Locate the cell with the specified text and output its (X, Y) center coordinate. 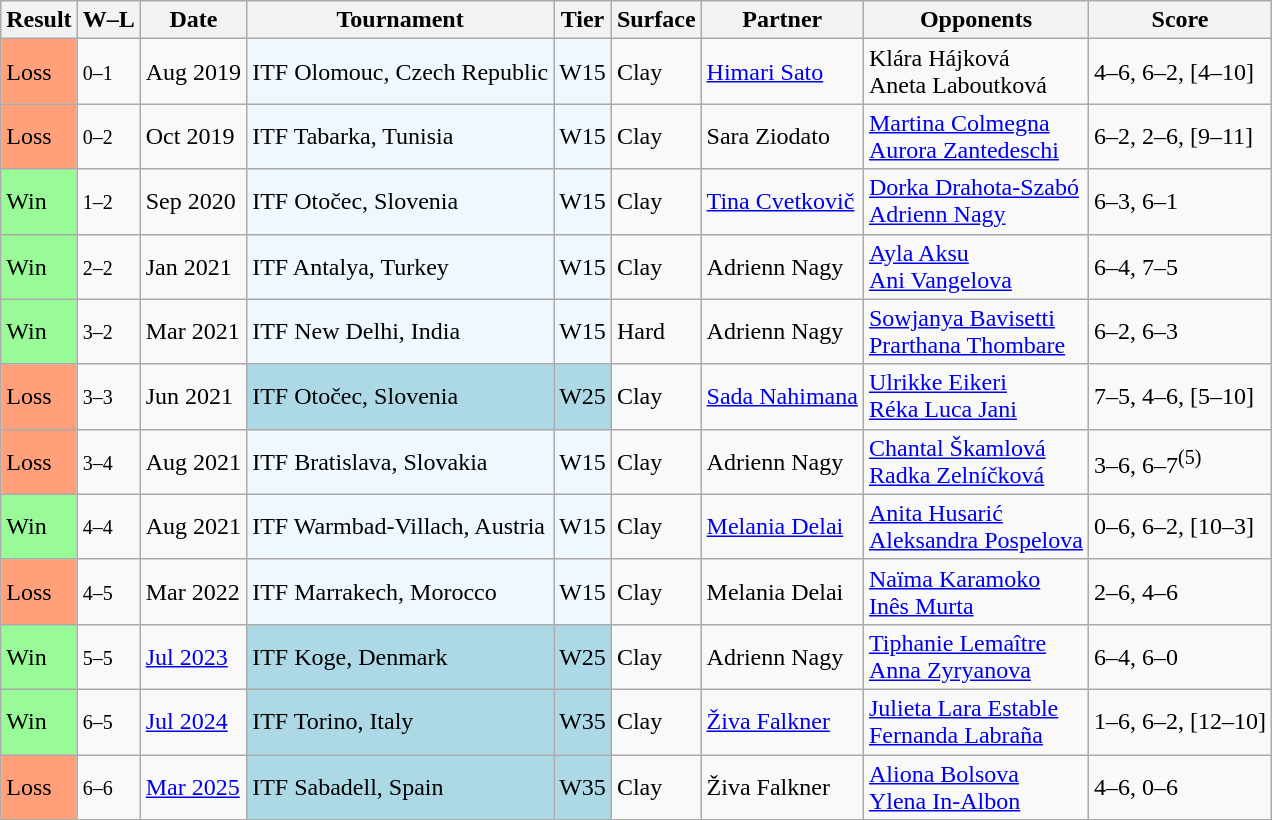
Mar 2021 (193, 332)
ITF Marrakech, Morocco (400, 592)
ITF Bratislava, Slovakia (400, 462)
ITF Tabarka, Tunisia (400, 136)
Surface (656, 20)
Chantal Škamlová Radka Zelníčková (976, 462)
4–6, 6–2, [4–10] (1180, 72)
7–5, 4–6, [5–10] (1180, 396)
Aug 2019 (193, 72)
5–5 (108, 656)
4–5 (108, 592)
Aliona Bolsova Ylena In-Albon (976, 786)
Oct 2019 (193, 136)
3–2 (108, 332)
Partner (782, 20)
Hard (656, 332)
6–4, 7–5 (1180, 266)
Ulrikke Eikeri Réka Luca Jani (976, 396)
6–2, 2–6, [9–11] (1180, 136)
Jul 2024 (193, 722)
Naïma Karamoko Inês Murta (976, 592)
Result (39, 20)
ITF Antalya, Turkey (400, 266)
Julieta Lara Estable Fernanda Labraña (976, 722)
ITF Olomouc, Czech Republic (400, 72)
Tournament (400, 20)
3–6, 6–7(5) (1180, 462)
W–L (108, 20)
Ayla Aksu Ani Vangelova (976, 266)
Date (193, 20)
Sep 2020 (193, 202)
ITF New Delhi, India (400, 332)
Klára Hájková Aneta Laboutková (976, 72)
ITF Warmbad-Villach, Austria (400, 526)
0–6, 6–2, [10–3] (1180, 526)
Mar 2025 (193, 786)
3–4 (108, 462)
Opponents (976, 20)
6–5 (108, 722)
Sara Ziodato (782, 136)
Anita Husarić Aleksandra Pospelova (976, 526)
1–2 (108, 202)
Martina Colmegna Aurora Zantedeschi (976, 136)
6–3, 6–1 (1180, 202)
4–4 (108, 526)
Sada Nahimana (782, 396)
6–2, 6–3 (1180, 332)
6–6 (108, 786)
Jun 2021 (193, 396)
ITF Koge, Denmark (400, 656)
4–6, 0–6 (1180, 786)
Dorka Drahota-Szabó Adrienn Nagy (976, 202)
Score (1180, 20)
ITF Torino, Italy (400, 722)
0–2 (108, 136)
ITF Sabadell, Spain (400, 786)
Jul 2023 (193, 656)
0–1 (108, 72)
Sowjanya Bavisetti Prarthana Thombare (976, 332)
1–6, 6–2, [12–10] (1180, 722)
2–6, 4–6 (1180, 592)
Jan 2021 (193, 266)
Tiphanie Lemaître Anna Zyryanova (976, 656)
Tina Cvetkovič (782, 202)
3–3 (108, 396)
2–2 (108, 266)
Himari Sato (782, 72)
6–4, 6–0 (1180, 656)
Mar 2022 (193, 592)
Tier (583, 20)
